For the text-containing cell, return its midpoint in [X, Y] coordinate format. 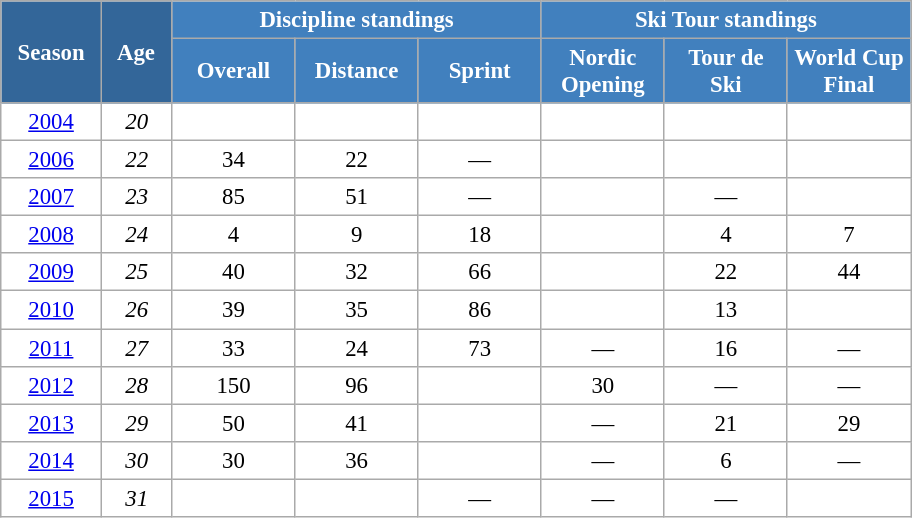
33 [234, 348]
2013 [52, 423]
2008 [52, 235]
Distance [356, 72]
40 [234, 273]
Ski Tour standings [726, 20]
6 [726, 460]
41 [356, 423]
NordicOpening [602, 72]
20 [136, 122]
25 [136, 273]
35 [356, 310]
150 [234, 385]
51 [356, 197]
27 [136, 348]
44 [848, 273]
Overall [234, 72]
86 [480, 310]
2004 [52, 122]
Age [136, 52]
Discipline standings [356, 20]
2014 [52, 460]
23 [136, 197]
9 [356, 235]
21 [726, 423]
2006 [52, 160]
34 [234, 160]
36 [356, 460]
73 [480, 348]
Season [52, 52]
2009 [52, 273]
50 [234, 423]
2015 [52, 498]
66 [480, 273]
Tour deSki [726, 72]
13 [726, 310]
16 [726, 348]
32 [356, 273]
2010 [52, 310]
2011 [52, 348]
28 [136, 385]
World CupFinal [848, 72]
Sprint [480, 72]
2007 [52, 197]
18 [480, 235]
2012 [52, 385]
31 [136, 498]
26 [136, 310]
85 [234, 197]
7 [848, 235]
39 [234, 310]
96 [356, 385]
